Provide the (X, Y) coordinate of the cell's center where the given text is located.  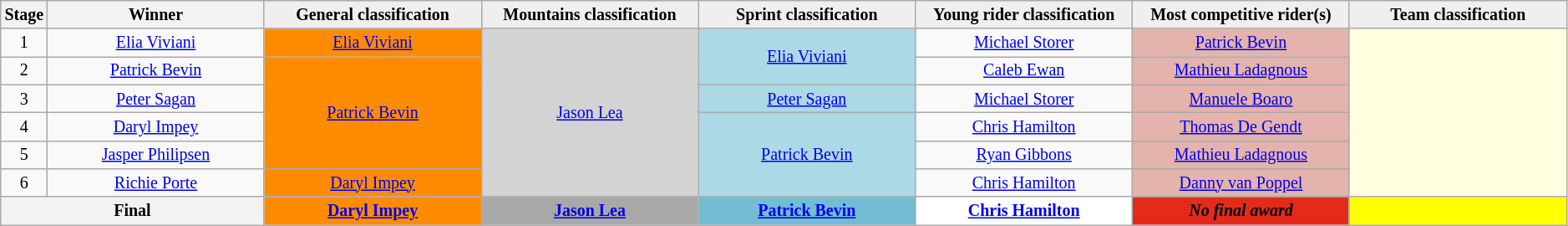
2 (24, 70)
3 (24, 99)
Manuele Boaro (1241, 99)
Most competitive rider(s) (1241, 15)
General classification (373, 15)
6 (24, 182)
Stage (24, 15)
Danny van Poppel (1241, 182)
Mountains classification (590, 15)
1 (24, 44)
Ryan Gibbons (1024, 154)
Jasper Philipsen (155, 154)
Young rider classification (1024, 15)
Richie Porte (155, 182)
No final award (1241, 211)
Final (132, 211)
Sprint classification (807, 15)
Caleb Ewan (1024, 70)
4 (24, 127)
5 (24, 154)
Winner (155, 15)
Team classification (1458, 15)
Thomas De Gendt (1241, 127)
